Scan for the cell matching the given text and deliver its [x, y] coordinate at center. 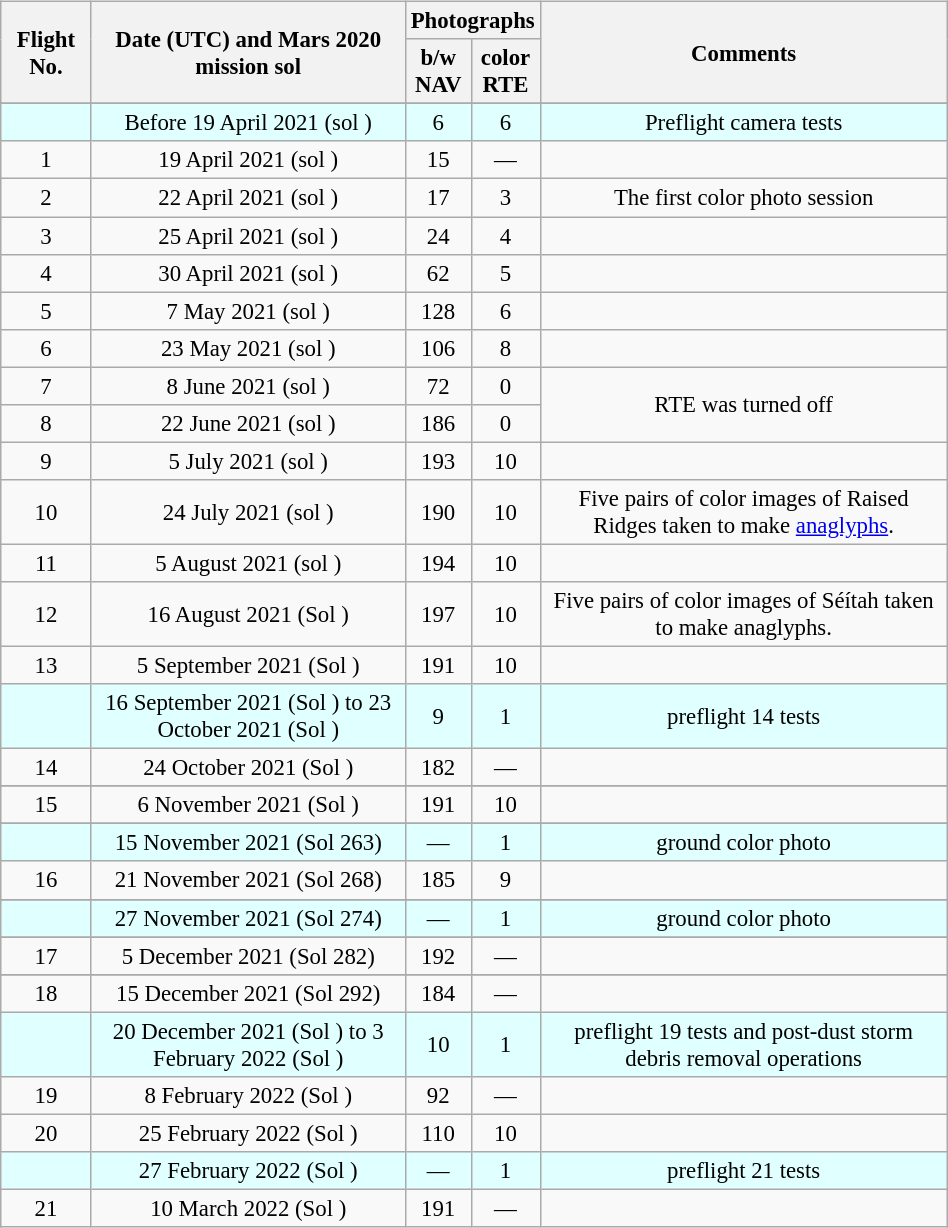
10 March 2022 (Sol ) [248, 1208]
20 [46, 1133]
182 [438, 768]
7 May 2021 (sol ) [248, 311]
5 July 2021 (sol ) [248, 461]
128 [438, 311]
preflight 21 tests [744, 1171]
5 September 2021 (Sol ) [248, 665]
27 November 2021 (Sol 274) [248, 918]
2 [46, 198]
190 [438, 512]
24 [438, 235]
19 [46, 1095]
72 [438, 386]
18 [46, 993]
Photographs [472, 21]
5 August 2021 (sol ) [248, 563]
22 April 2021 (sol ) [248, 198]
Date (UTC) and Mars 2020 mission sol [248, 53]
8 February 2022 (Sol ) [248, 1095]
preflight 19 tests and post-dust storm debris removal operations [744, 1044]
15 December 2021 (Sol 292) [248, 993]
30 April 2021 (sol ) [248, 273]
21 [46, 1208]
14 [46, 768]
Preflight camera tests [744, 123]
27 February 2022 (Sol ) [248, 1171]
b/wNAV [438, 72]
7 [46, 386]
13 [46, 665]
184 [438, 993]
16 [46, 880]
106 [438, 348]
21 November 2021 (Sol 268) [248, 880]
Five pairs of color images of Séítah taken to make anaglyphs. [744, 614]
RTE was turned off [744, 404]
193 [438, 461]
25 February 2022 (Sol ) [248, 1133]
25 April 2021 (sol ) [248, 235]
194 [438, 563]
23 May 2021 (sol ) [248, 348]
186 [438, 423]
12 [46, 614]
preflight 14 tests [744, 716]
6 November 2021 (Sol ) [248, 805]
8 June 2021 (sol ) [248, 386]
197 [438, 614]
185 [438, 880]
24 October 2021 (Sol ) [248, 768]
19 April 2021 (sol ) [248, 160]
Before 19 April 2021 (sol ) [248, 123]
Five pairs of color images of Raised Ridges taken to make anaglyphs. [744, 512]
Comments [744, 53]
colorRTE [506, 72]
62 [438, 273]
5 December 2021 (Sol 282) [248, 956]
16 August 2021 (Sol ) [248, 614]
15 November 2021 (Sol 263) [248, 843]
The first color photo session [744, 198]
110 [438, 1133]
192 [438, 956]
Flight No. [46, 53]
92 [438, 1095]
24 July 2021 (sol ) [248, 512]
22 June 2021 (sol ) [248, 423]
16 September 2021 (Sol ) to 23 October 2021 (Sol ) [248, 716]
20 December 2021 (Sol ) to 3 February 2022 (Sol ) [248, 1044]
11 [46, 563]
